Return (X, Y) of the center of cell containing provided text 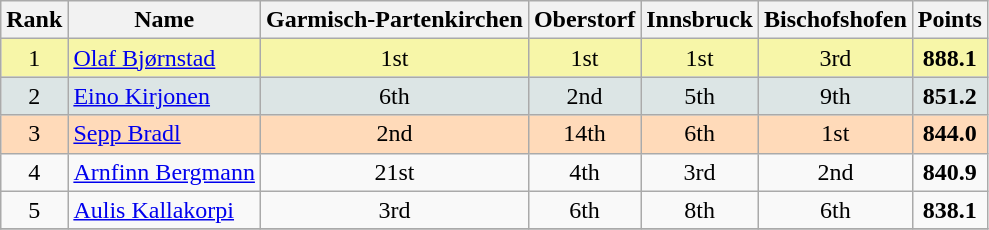
Innsbruck (700, 20)
4 (34, 172)
Olaf Bjørnstad (164, 58)
Rank (34, 20)
2 (34, 96)
14th (584, 134)
Sepp Bradl (164, 134)
Garmisch-Partenkirchen (394, 20)
3 (34, 134)
4th (584, 172)
Eino Kirjonen (164, 96)
851.2 (950, 96)
Bischofshofen (836, 20)
844.0 (950, 134)
Aulis Kallakorpi (164, 210)
1 (34, 58)
838.1 (950, 210)
Points (950, 20)
888.1 (950, 58)
Name (164, 20)
840.9 (950, 172)
5th (700, 96)
Oberstorf (584, 20)
21st (394, 172)
Arnfinn Bergmann (164, 172)
8th (700, 210)
9th (836, 96)
5 (34, 210)
